Provide the (x, y) coordinate of the cell's center where the given text is located.  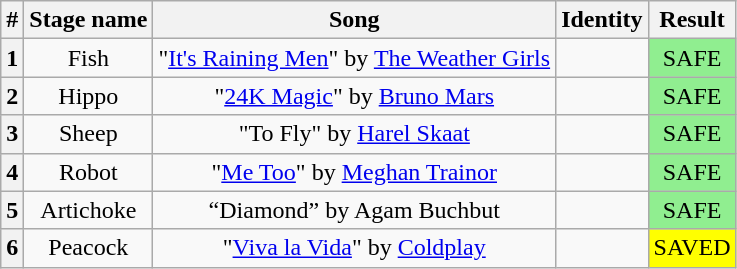
# (12, 20)
2 (12, 96)
Result (692, 20)
5 (12, 210)
1 (12, 58)
Fish (88, 58)
4 (12, 172)
"Viva la Vida" by Coldplay (354, 248)
"Me Too" by Meghan Trainor (354, 172)
Sheep (88, 134)
Hippo (88, 96)
Stage name (88, 20)
3 (12, 134)
“Diamond” by Agam Buchbut (354, 210)
"It's Raining Men" by The Weather Girls (354, 58)
Peacock (88, 248)
SAVED (692, 248)
Artichoke (88, 210)
"24K Magic" by Bruno Mars (354, 96)
Robot (88, 172)
"To Fly" by Harel Skaat (354, 134)
6 (12, 248)
Song (354, 20)
Identity (602, 20)
